Extract the [x, y] coordinate from the center of the cell holding the provided text.  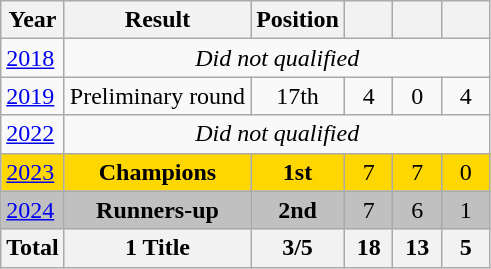
Result [157, 20]
2022 [33, 134]
2018 [33, 58]
2024 [33, 210]
5 [466, 248]
2nd [298, 210]
Total [33, 248]
1 Title [157, 248]
1st [298, 172]
13 [418, 248]
Year [33, 20]
6 [418, 210]
17th [298, 96]
1 [466, 210]
2019 [33, 96]
Preliminary round [157, 96]
18 [368, 248]
Position [298, 20]
2023 [33, 172]
Runners-up [157, 210]
3/5 [298, 248]
Champions [157, 172]
